Output the [X, Y] coordinate of the center of the cell containing the given text.  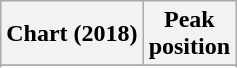
Chart (2018) [72, 34]
Peakposition [189, 34]
